Locate the cell with the specified text and output its (x, y) center coordinate. 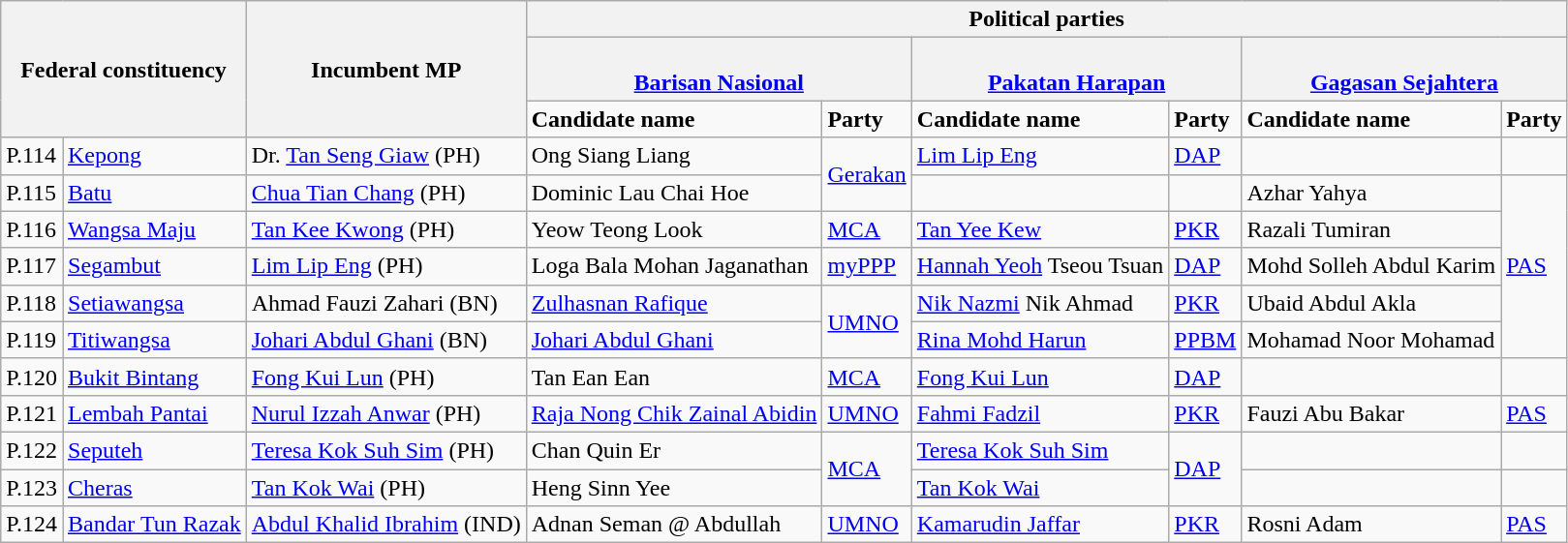
Wangsa Maju (154, 229)
Incumbent MP (385, 70)
Rosni Adam (1371, 525)
myPPP (867, 266)
Federal constituency (124, 70)
Rina Mohd Harun (1040, 340)
Teresa Kok Suh Sim (PH) (385, 450)
Tan Ean Ean (674, 377)
Bukit Bintang (154, 377)
P.123 (32, 487)
Seputeh (154, 450)
Abdul Khalid Ibrahim (IND) (385, 525)
Ong Siang Liang (674, 156)
Tan Kok Wai (1040, 487)
Fauzi Abu Bakar (1371, 413)
Bandar Tun Razak (154, 525)
Lembah Pantai (154, 413)
Zulhasnan Rafique (674, 303)
Johari Abdul Ghani (BN) (385, 340)
Hannah Yeoh Tseou Tsuan (1040, 266)
P.119 (32, 340)
Pakatan Harapan (1077, 70)
Segambut (154, 266)
Heng Sinn Yee (674, 487)
Dr. Tan Seng Giaw (PH) (385, 156)
Tan Kee Kwong (PH) (385, 229)
Yeow Teong Look (674, 229)
P.114 (32, 156)
Ubaid Abdul Akla (1371, 303)
Razali Tumiran (1371, 229)
Lim Lip Eng (1040, 156)
Fahmi Fadzil (1040, 413)
Tan Kok Wai (PH) (385, 487)
Tan Yee Kew (1040, 229)
Political parties (1046, 19)
Gerakan (867, 174)
Cheras (154, 487)
Teresa Kok Suh Sim (1040, 450)
Fong Kui Lun (1040, 377)
Kamarudin Jaffar (1040, 525)
P.115 (32, 193)
Titiwangsa (154, 340)
Batu (154, 193)
Mohd Solleh Abdul Karim (1371, 266)
Nik Nazmi Nik Ahmad (1040, 303)
Dominic Lau Chai Hoe (674, 193)
Nurul Izzah Anwar (PH) (385, 413)
P.124 (32, 525)
P.117 (32, 266)
P.118 (32, 303)
P.116 (32, 229)
Raja Nong Chik Zainal Abidin (674, 413)
Barisan Nasional (719, 70)
Fong Kui Lun (PH) (385, 377)
P.120 (32, 377)
Johari Abdul Ghani (674, 340)
PPBM (1205, 340)
Gagasan Sejahtera (1404, 70)
Chan Quin Er (674, 450)
Mohamad Noor Mohamad (1371, 340)
Azhar Yahya (1371, 193)
Adnan Seman @ Abdullah (674, 525)
Chua Tian Chang (PH) (385, 193)
Setiawangsa (154, 303)
Lim Lip Eng (PH) (385, 266)
P.122 (32, 450)
Kepong (154, 156)
Loga Bala Mohan Jaganathan (674, 266)
Ahmad Fauzi Zahari (BN) (385, 303)
P.121 (32, 413)
